Locate the cell with the specified text and output its [x, y] center coordinate. 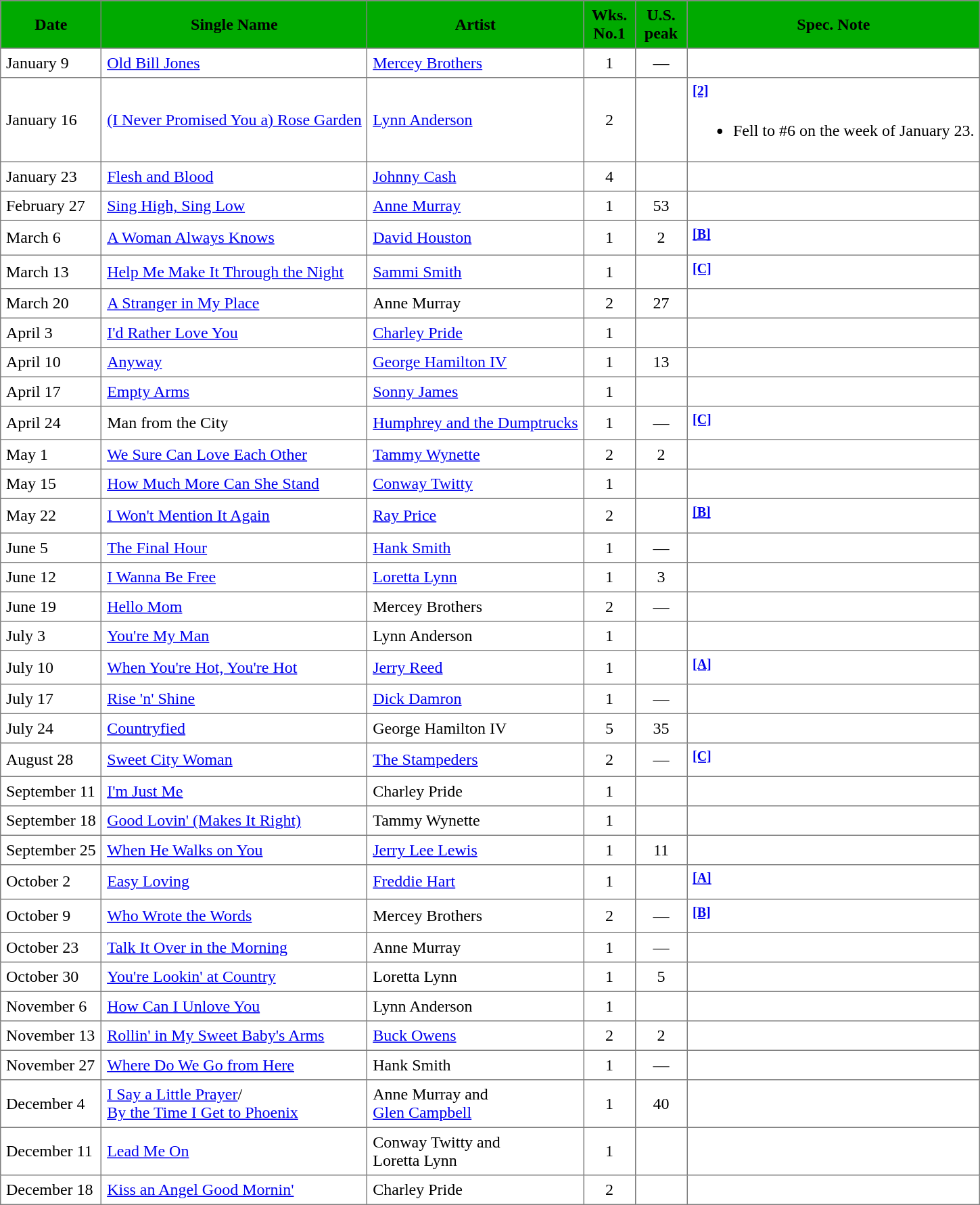
May 22 [51, 516]
Sweet City Woman [234, 760]
Good Lovin' (Makes It Right) [234, 821]
Kiss an Angel Good Mornin' [234, 1190]
April 17 [51, 392]
December 11 [51, 1151]
Man from the City [234, 423]
June 19 [51, 607]
October 30 [51, 977]
October 9 [51, 916]
[2]Fell to #6 on the week of January 23. [833, 120]
May 1 [51, 455]
Anyway [234, 362]
Conway Twitty andLoretta Lynn [475, 1151]
Ray Price [475, 516]
August 28 [51, 760]
July 17 [51, 699]
Easy Loving [234, 882]
Dick Damron [475, 699]
How Much More Can She Stand [234, 484]
Buck Owens [475, 1036]
Jerry Lee Lewis [475, 851]
Help Me Make It Through the Night [234, 272]
July 3 [51, 636]
December 4 [51, 1104]
March 13 [51, 272]
November 13 [51, 1036]
3 [661, 577]
53 [661, 206]
September 25 [51, 851]
Single Name [234, 24]
December 18 [51, 1190]
27 [661, 304]
David Houston [475, 238]
When You're Hot, You're Hot [234, 667]
Humphrey and the Dumptrucks [475, 423]
Lead Me On [234, 1151]
Jerry Reed [475, 667]
Old Bill Jones [234, 63]
We Sure Can Love Each Other [234, 455]
Hello Mom [234, 607]
The Final Hour [234, 548]
Johnny Cash [475, 177]
January 9 [51, 63]
Talk It Over in the Morning [234, 947]
13 [661, 362]
October 2 [51, 882]
June 5 [51, 548]
July 24 [51, 728]
April 3 [51, 333]
Sammi Smith [475, 272]
I'm Just Me [234, 792]
How Can I Unlove You [234, 1006]
May 15 [51, 484]
40 [661, 1104]
June 12 [51, 577]
Sing High, Sing Low [234, 206]
I Wanna Be Free [234, 577]
November 27 [51, 1065]
11 [661, 851]
4 [609, 177]
Wks. No.1 [609, 24]
Countryfied [234, 728]
Who Wrote the Words [234, 916]
March 20 [51, 304]
I'd Rather Love You [234, 333]
Rise 'n' Shine [234, 699]
I Say a Little Prayer/By the Time I Get to Phoenix [234, 1104]
Anne Murray andGlen Campbell [475, 1104]
Freddie Hart [475, 882]
Where Do We Go from Here [234, 1065]
April 10 [51, 362]
When He Walks on You [234, 851]
Spec. Note [833, 24]
October 23 [51, 947]
(I Never Promised You a) Rose Garden [234, 120]
April 24 [51, 423]
A Stranger in My Place [234, 304]
35 [661, 728]
Flesh and Blood [234, 177]
U.S. peak [661, 24]
Empty Arms [234, 392]
January 16 [51, 120]
September 11 [51, 792]
July 10 [51, 667]
Conway Twitty [475, 484]
September 18 [51, 821]
You're My Man [234, 636]
Artist [475, 24]
A Woman Always Knows [234, 238]
I Won't Mention It Again [234, 516]
Sonny James [475, 392]
March 6 [51, 238]
You're Lookin' at Country [234, 977]
The Stampeders [475, 760]
November 6 [51, 1006]
Rollin' in My Sweet Baby's Arms [234, 1036]
February 27 [51, 206]
January 23 [51, 177]
Date [51, 24]
